Search for the cell housing the specified text and yield its [X, Y] center coordinate. 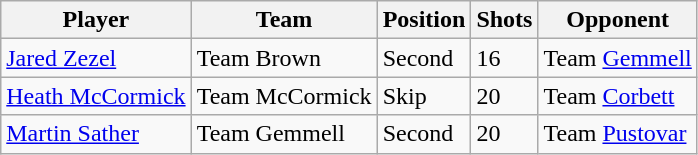
Opponent [618, 20]
Team McCormick [284, 96]
16 [504, 58]
Skip [424, 96]
Jared Zezel [96, 58]
Team [284, 20]
Team Pustovar [618, 134]
Shots [504, 20]
Player [96, 20]
Heath McCormick [96, 96]
Team Corbett [618, 96]
Team Brown [284, 58]
Martin Sather [96, 134]
Position [424, 20]
